Locate the cell with the specified text and output its [x, y] center coordinate. 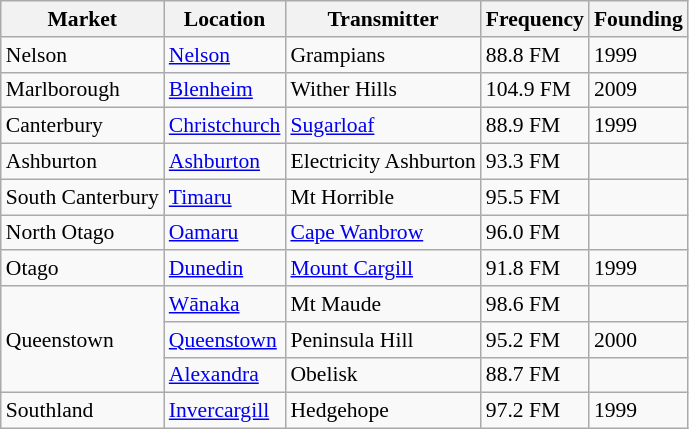
Obelisk [382, 375]
Market [82, 19]
Blenheim [225, 90]
Electricity Ashburton [382, 162]
91.8 FM [535, 269]
Wānaka [225, 304]
Mt Horrible [382, 197]
2000 [638, 340]
Sugarloaf [382, 126]
Wither Hills [382, 90]
Founding [638, 19]
97.2 FM [535, 411]
Dunedin [225, 269]
Transmitter [382, 19]
Grampians [382, 55]
2009 [638, 90]
Mt Maude [382, 304]
98.6 FM [535, 304]
Invercargill [225, 411]
88.9 FM [535, 126]
Otago [82, 269]
Alexandra [225, 375]
Canterbury [82, 126]
88.8 FM [535, 55]
Frequency [535, 19]
Mount Cargill [382, 269]
Peninsula Hill [382, 340]
Location [225, 19]
Southland [82, 411]
88.7 FM [535, 375]
North Otago [82, 233]
Oamaru [225, 233]
Marlborough [82, 90]
93.3 FM [535, 162]
Cape Wanbrow [382, 233]
104.9 FM [535, 90]
Christchurch [225, 126]
Timaru [225, 197]
Hedgehope [382, 411]
96.0 FM [535, 233]
South Canterbury [82, 197]
95.2 FM [535, 340]
95.5 FM [535, 197]
